Pinpoint the cell where the given text exists, returning its (X, Y) midpoint coordinate. 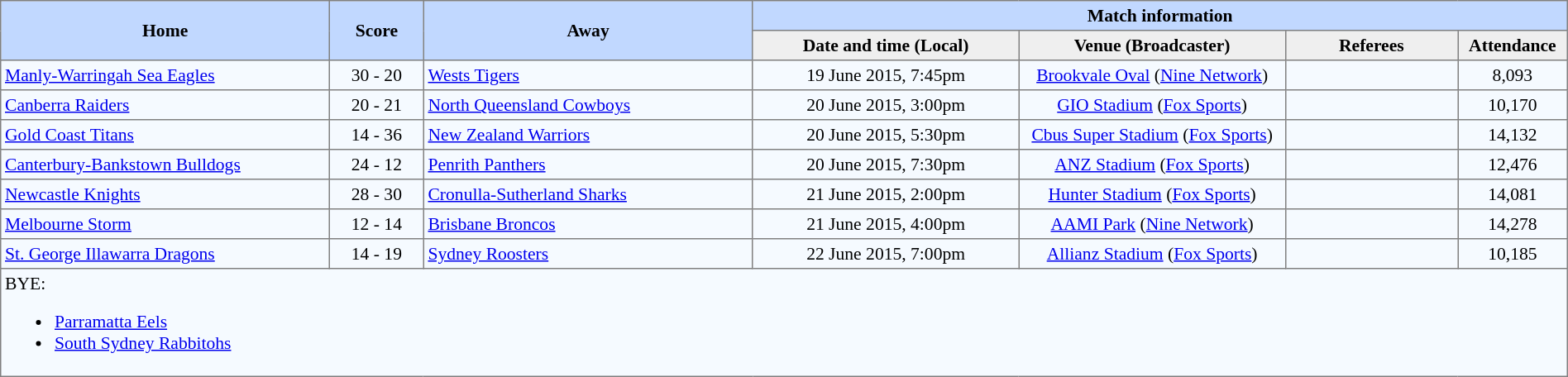
BYE: Parramatta Eels South Sydney Rabbitohs (784, 322)
14 - 19 (377, 254)
Venue (Broadcaster) (1152, 45)
14,081 (1513, 194)
Gold Coast Titans (165, 135)
Wests Tigers (588, 75)
19 June 2015, 7:45pm (886, 75)
20 June 2015, 5:30pm (886, 135)
14,278 (1513, 224)
Match information (1159, 16)
20 June 2015, 3:00pm (886, 105)
Penrith Panthers (588, 165)
Melbourne Storm (165, 224)
8,093 (1513, 75)
14 - 36 (377, 135)
12,476 (1513, 165)
North Queensland Cowboys (588, 105)
Hunter Stadium (Fox Sports) (1152, 194)
Canberra Raiders (165, 105)
30 - 20 (377, 75)
10,170 (1513, 105)
Score (377, 31)
Cbus Super Stadium (Fox Sports) (1152, 135)
St. George Illawarra Dragons (165, 254)
21 June 2015, 2:00pm (886, 194)
Canterbury-Bankstown Bulldogs (165, 165)
Referees (1371, 45)
Brookvale Oval (Nine Network) (1152, 75)
Allianz Stadium (Fox Sports) (1152, 254)
10,185 (1513, 254)
ANZ Stadium (Fox Sports) (1152, 165)
Brisbane Broncos (588, 224)
20 - 21 (377, 105)
Home (165, 31)
21 June 2015, 4:00pm (886, 224)
AAMI Park (Nine Network) (1152, 224)
20 June 2015, 7:30pm (886, 165)
GIO Stadium (Fox Sports) (1152, 105)
14,132 (1513, 135)
Attendance (1513, 45)
24 - 12 (377, 165)
28 - 30 (377, 194)
Date and time (Local) (886, 45)
New Zealand Warriors (588, 135)
Cronulla-Sutherland Sharks (588, 194)
12 - 14 (377, 224)
Sydney Roosters (588, 254)
22 June 2015, 7:00pm (886, 254)
Away (588, 31)
Manly-Warringah Sea Eagles (165, 75)
Newcastle Knights (165, 194)
